For the text-containing cell, return its midpoint in (x, y) coordinate format. 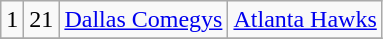
1 (12, 20)
Dallas Comegys (144, 20)
21 (42, 20)
Atlanta Hawks (305, 20)
